Detect which cell encompasses the target text, then output its [X, Y] center coordinate. 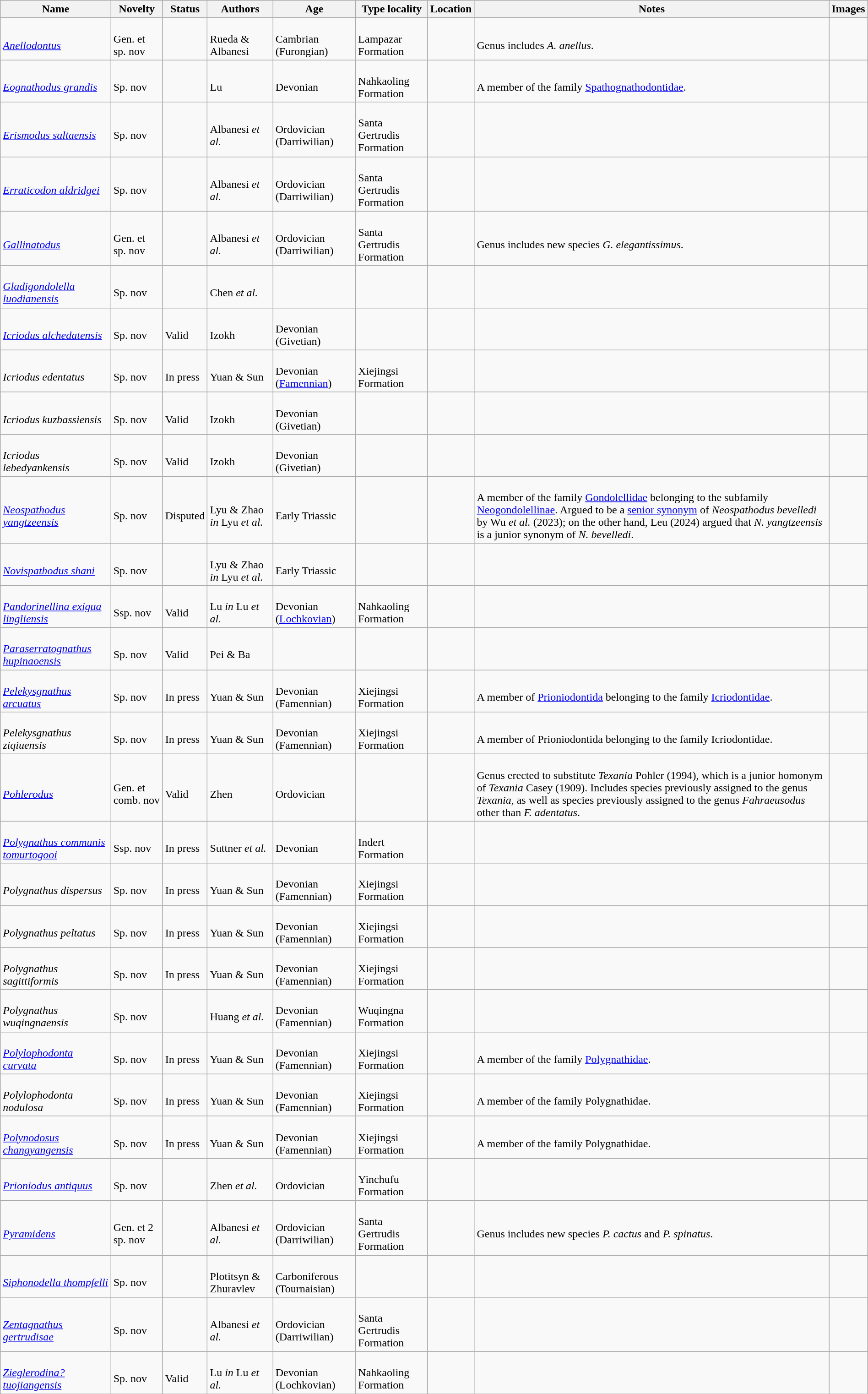
Zieglerodina? tuojiangensis [56, 1373]
Paraserratognathus hupinaoensis [56, 649]
Polygnathus peltatus [56, 926]
Indert Formation [392, 842]
Huang et al. [240, 1011]
Zentagnathus gertrudisae [56, 1324]
Lampazar Formation [392, 39]
Pandorinellina exigua lingliensis [56, 607]
Age [314, 9]
Eognathodus grandis [56, 81]
Anellodontus [56, 39]
Erraticodon aldridgei [56, 184]
Erismodus saltaensis [56, 129]
Prioniodus antiquus [56, 1179]
Notes [652, 9]
Novispathodus shani [56, 564]
Icriodus edentatus [56, 371]
Siphonodella thompfelli [56, 1276]
Polynodosus changyangensis [56, 1137]
Pelekysgnathus ziqiuensis [56, 733]
Gladigondolella luodianensis [56, 287]
Genus includes new species P. cactus and P. spinatus. [652, 1227]
Yinchufu Formation [392, 1179]
Suttner et al. [240, 842]
Polygnathus communis tomurtogooi [56, 842]
Gallinatodus [56, 238]
Pelekysgnathus arcuatus [56, 691]
Genus includes A. anellus. [652, 39]
Novelty [136, 9]
Icriodus kuzbassiensis [56, 413]
Pei & Ba [240, 649]
Polylophodonta nodulosa [56, 1095]
Disputed [185, 510]
A member of the family Spathognathodontidae. [652, 81]
Neospathodus yangtzeensis [56, 510]
Chen et al. [240, 287]
Type locality [392, 9]
Plotitsyn & Zhuravlev [240, 1276]
Carboniferous (Tournaisian) [314, 1276]
Icriodus alchedatensis [56, 329]
Polygnathus wuqingnaensis [56, 1011]
Lu [240, 81]
Location [451, 9]
Wuqingna Formation [392, 1011]
Rueda & Albanesi [240, 39]
Pohlerodus [56, 788]
Authors [240, 9]
Pyramidens [56, 1227]
Genus includes new species G. elegantissimus. [652, 238]
Images [848, 9]
Polygnathus dispersus [56, 884]
Status [185, 9]
Gen. et comb. nov [136, 788]
Zhen et al. [240, 1179]
Name [56, 9]
Polygnathus sagittiformis [56, 969]
Gen. et 2 sp. nov [136, 1227]
Zhen [240, 788]
Cambrian (Furongian) [314, 39]
Polylophodonta curvata [56, 1053]
Icriodus lebedyankensis [56, 455]
